Pinpoint the cell where the given text exists, returning its [x, y] midpoint coordinate. 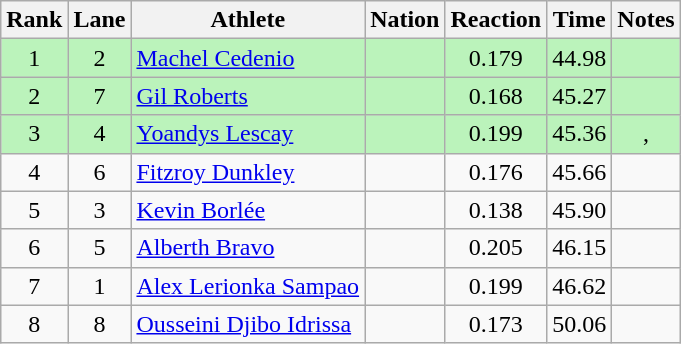
50.06 [580, 324]
0.205 [496, 248]
0.176 [496, 172]
Notes [646, 20]
45.36 [580, 134]
46.15 [580, 248]
45.90 [580, 210]
Rank [34, 20]
Nation [405, 20]
44.98 [580, 58]
Alex Lerionka Sampao [248, 286]
Gil Roberts [248, 96]
0.138 [496, 210]
Athlete [248, 20]
Time [580, 20]
45.27 [580, 96]
0.173 [496, 324]
Yoandys Lescay [248, 134]
Reaction [496, 20]
, [646, 134]
Alberth Bravo [248, 248]
Kevin Borlée [248, 210]
0.179 [496, 58]
45.66 [580, 172]
0.168 [496, 96]
Fitzroy Dunkley [248, 172]
46.62 [580, 286]
Ousseini Djibo Idrissa [248, 324]
Machel Cedenio [248, 58]
Lane [100, 20]
